Determine the [x, y] coordinate at the center of the cell enclosing the given text.  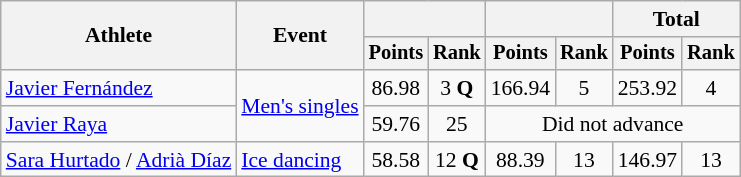
Event [300, 36]
5 [584, 88]
Men's singles [300, 106]
4 [711, 88]
3 Q [457, 88]
Javier Fernández [119, 88]
86.98 [396, 88]
Total [676, 19]
25 [457, 124]
59.76 [396, 124]
166.94 [520, 88]
Javier Raya [119, 124]
Athlete [119, 36]
253.92 [648, 88]
Did not advance [613, 124]
